Identify which cell holds the provided text, then report its [x, y] central coordinate. 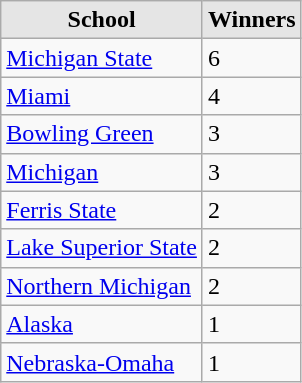
Nebraska-Omaha [102, 362]
6 [252, 58]
Michigan [102, 172]
Michigan State [102, 58]
Miami [102, 96]
Ferris State [102, 210]
Winners [252, 20]
4 [252, 96]
School [102, 20]
Northern Michigan [102, 286]
Bowling Green [102, 134]
Lake Superior State [102, 248]
Alaska [102, 324]
